Identify which cell holds the provided text, then report its [X, Y] central coordinate. 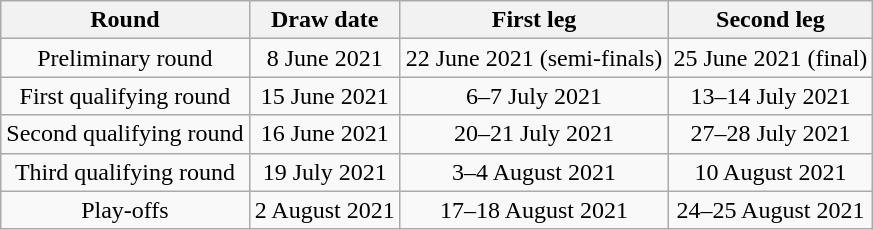
17–18 August 2021 [534, 210]
First qualifying round [125, 96]
Preliminary round [125, 58]
Second qualifying round [125, 134]
16 June 2021 [324, 134]
Third qualifying round [125, 172]
2 August 2021 [324, 210]
Draw date [324, 20]
Play-offs [125, 210]
13–14 July 2021 [770, 96]
Second leg [770, 20]
First leg [534, 20]
Round [125, 20]
15 June 2021 [324, 96]
25 June 2021 (final) [770, 58]
3–4 August 2021 [534, 172]
20–21 July 2021 [534, 134]
24–25 August 2021 [770, 210]
19 July 2021 [324, 172]
6–7 July 2021 [534, 96]
10 August 2021 [770, 172]
22 June 2021 (semi-finals) [534, 58]
27–28 July 2021 [770, 134]
8 June 2021 [324, 58]
